Determine the (x, y) coordinate at the center of the cell enclosing the given text.  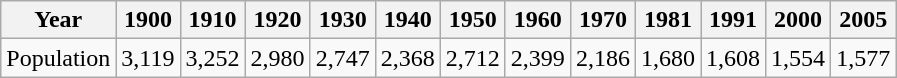
1981 (668, 20)
1940 (408, 20)
2,399 (538, 58)
Year (58, 20)
1991 (732, 20)
1930 (342, 20)
3,119 (148, 58)
1950 (472, 20)
1920 (278, 20)
1,608 (732, 58)
1970 (602, 20)
1960 (538, 20)
2,747 (342, 58)
3,252 (212, 58)
2,980 (278, 58)
2000 (798, 20)
1910 (212, 20)
2,186 (602, 58)
2,368 (408, 58)
1,680 (668, 58)
1,577 (864, 58)
1900 (148, 20)
2005 (864, 20)
Population (58, 58)
2,712 (472, 58)
1,554 (798, 58)
